Return the (X, Y) coordinate for the center point of the cell that contains the specified text.  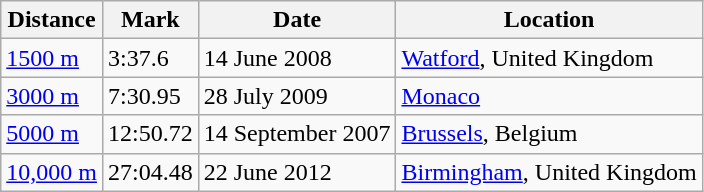
Watford, United Kingdom (549, 58)
Monaco (549, 96)
12:50.72 (150, 134)
10,000 m (52, 172)
14 June 2008 (297, 58)
Mark (150, 20)
Brussels, Belgium (549, 134)
Date (297, 20)
5000 m (52, 134)
Birmingham, United Kingdom (549, 172)
28 July 2009 (297, 96)
3:37.6 (150, 58)
3000 m (52, 96)
22 June 2012 (297, 172)
7:30.95 (150, 96)
14 September 2007 (297, 134)
Distance (52, 20)
Location (549, 20)
27:04.48 (150, 172)
1500 m (52, 58)
